Search for the cell housing the specified text and yield its (X, Y) center coordinate. 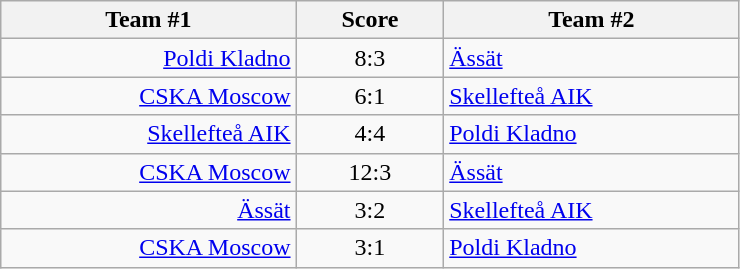
Score (370, 20)
8:3 (370, 58)
3:1 (370, 248)
3:2 (370, 210)
Team #2 (592, 20)
Team #1 (148, 20)
4:4 (370, 134)
12:3 (370, 172)
6:1 (370, 96)
